For the text-containing cell, return its midpoint in (x, y) coordinate format. 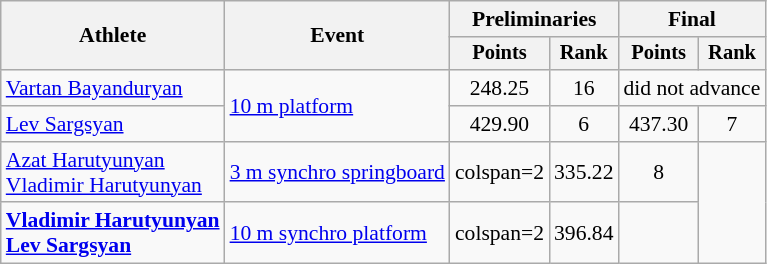
Athlete (113, 36)
396.84 (584, 234)
Final (692, 19)
6 (584, 124)
10 m synchro platform (338, 234)
did not advance (692, 88)
429.90 (500, 124)
7 (732, 124)
Lev Sargsyan (113, 124)
Preliminaries (534, 19)
Vartan Bayanduryan (113, 88)
335.22 (584, 172)
16 (584, 88)
248.25 (500, 88)
Azat HarutyunyanVladimir Harutyunyan (113, 172)
Event (338, 36)
8 (658, 172)
3 m synchro springboard (338, 172)
10 m platform (338, 106)
437.30 (658, 124)
Vladimir HarutyunyanLev Sargsyan (113, 234)
